Detect which cell encompasses the target text, then output its [x, y] center coordinate. 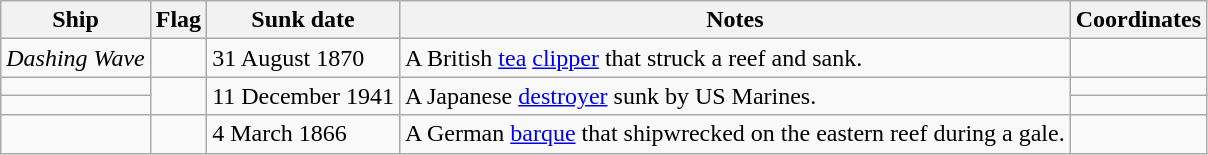
Flag [178, 20]
Notes [734, 20]
Coordinates [1138, 20]
A Japanese destroyer sunk by US Marines. [734, 96]
Dashing Wave [76, 58]
Sunk date [304, 20]
A British tea clipper that struck a reef and sank. [734, 58]
11 December 1941 [304, 96]
A German barque that shipwrecked on the eastern reef during a gale. [734, 134]
31 August 1870 [304, 58]
4 March 1866 [304, 134]
Ship [76, 20]
